Scan for the cell matching the given text and deliver its (X, Y) coordinate at center. 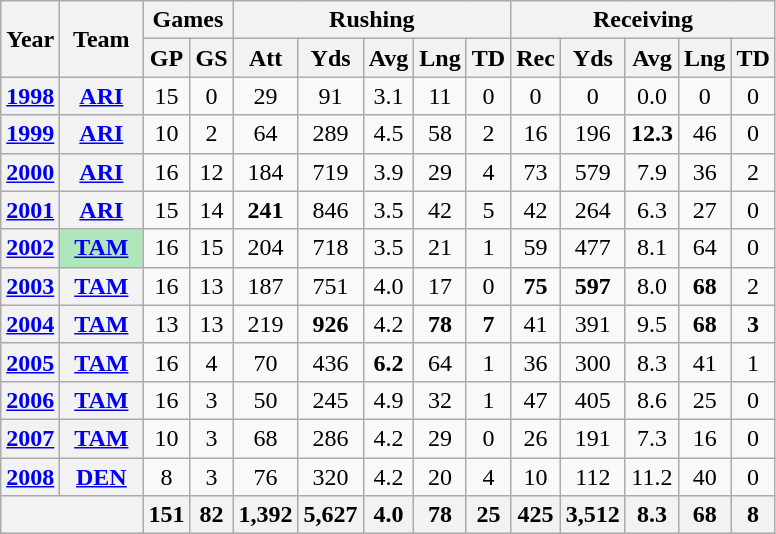
GP (166, 58)
12.3 (652, 134)
5,627 (330, 515)
151 (166, 515)
82 (212, 515)
191 (592, 438)
926 (330, 324)
477 (592, 248)
436 (330, 362)
76 (266, 477)
4.5 (388, 134)
DEN (102, 477)
579 (592, 172)
2003 (30, 286)
6.3 (652, 210)
3,512 (592, 515)
Rec (536, 58)
1,392 (266, 515)
3.9 (388, 172)
Att (266, 58)
9.5 (652, 324)
6.2 (388, 362)
Rushing (372, 20)
219 (266, 324)
4.9 (388, 400)
184 (266, 172)
7.3 (652, 438)
58 (440, 134)
264 (592, 210)
2006 (30, 400)
1998 (30, 96)
73 (536, 172)
14 (212, 210)
112 (592, 477)
8.6 (652, 400)
21 (440, 248)
Year (30, 39)
846 (330, 210)
2000 (30, 172)
196 (592, 134)
187 (266, 286)
12 (212, 172)
405 (592, 400)
300 (592, 362)
5 (488, 210)
286 (330, 438)
47 (536, 400)
27 (704, 210)
2001 (30, 210)
2005 (30, 362)
751 (330, 286)
46 (704, 134)
91 (330, 96)
2004 (30, 324)
2002 (30, 248)
245 (330, 400)
718 (330, 248)
1999 (30, 134)
597 (592, 286)
26 (536, 438)
425 (536, 515)
70 (266, 362)
8.0 (652, 286)
3.1 (388, 96)
320 (330, 477)
7 (488, 324)
2008 (30, 477)
GS (212, 58)
391 (592, 324)
17 (440, 286)
32 (440, 400)
50 (266, 400)
0.0 (652, 96)
Team (102, 39)
241 (266, 210)
20 (440, 477)
7.9 (652, 172)
11.2 (652, 477)
59 (536, 248)
Games (188, 20)
289 (330, 134)
Receiving (644, 20)
2007 (30, 438)
719 (330, 172)
75 (536, 286)
11 (440, 96)
40 (704, 477)
8.1 (652, 248)
204 (266, 248)
